Capture the cell that displays the provided text and extract its (x, y) central coordinate. 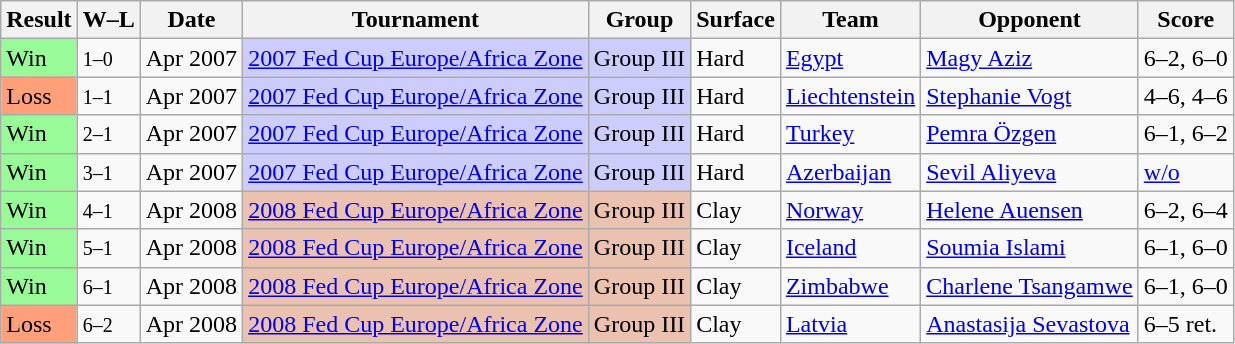
Result (39, 20)
3–1 (108, 172)
6–1 (108, 286)
Group (639, 20)
W–L (108, 20)
Magy Aziz (1030, 58)
1–0 (108, 58)
Egypt (850, 58)
Soumia Islami (1030, 248)
Iceland (850, 248)
Tournament (416, 20)
1–1 (108, 96)
Team (850, 20)
Azerbaijan (850, 172)
2–1 (108, 134)
Score (1186, 20)
Date (191, 20)
Opponent (1030, 20)
6–2, 6–0 (1186, 58)
6–1, 6–2 (1186, 134)
6–2 (108, 324)
Stephanie Vogt (1030, 96)
4–1 (108, 210)
Pemra Özgen (1030, 134)
6–5 ret. (1186, 324)
5–1 (108, 248)
4–6, 4–6 (1186, 96)
Anastasija Sevastova (1030, 324)
Zimbabwe (850, 286)
w/o (1186, 172)
Surface (736, 20)
Sevil Aliyeva (1030, 172)
6–2, 6–4 (1186, 210)
Liechtenstein (850, 96)
Helene Auensen (1030, 210)
Norway (850, 210)
Charlene Tsangamwe (1030, 286)
Turkey (850, 134)
Latvia (850, 324)
